Determine the (X, Y) coordinate at the center of the cell enclosing the given text.  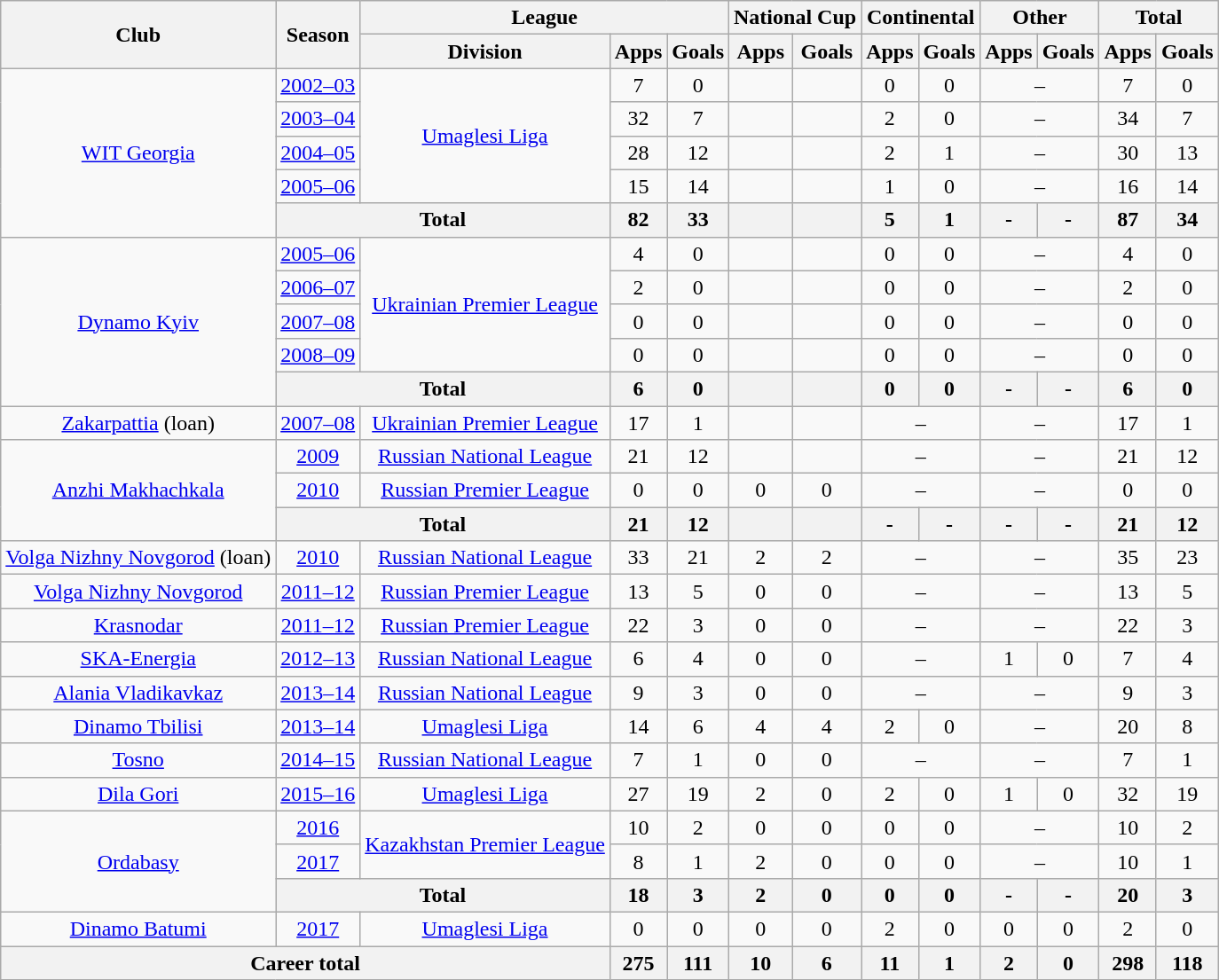
28 (638, 153)
2016 (318, 827)
Alania Vladikavkaz (138, 693)
Dila Gori (138, 794)
Kazakhstan Premier League (485, 844)
2015–16 (318, 794)
National Cup (795, 18)
2006–07 (318, 287)
Volga Nizhny Novgorod (loan) (138, 558)
298 (1128, 962)
Tosno (138, 760)
111 (698, 962)
30 (1128, 153)
275 (638, 962)
Dinamo Tbilisi (138, 726)
2008–09 (318, 355)
Division (485, 51)
Zakarpattia (loan) (138, 423)
Krasnodar (138, 625)
Season (318, 35)
WIT Georgia (138, 153)
87 (1128, 220)
2004–05 (318, 153)
27 (638, 794)
118 (1187, 962)
Ordabasy (138, 861)
Dinamo Batumi (138, 929)
Dynamo Kyiv (138, 321)
82 (638, 220)
15 (638, 186)
23 (1187, 558)
18 (638, 895)
11 (890, 962)
Career total (305, 962)
2009 (318, 457)
Club (138, 35)
Other (1040, 18)
Anzhi Makhachkala (138, 490)
16 (1128, 186)
2014–15 (318, 760)
2012–13 (318, 659)
SKA-Energia (138, 659)
Continental (921, 18)
35 (1128, 558)
2003–04 (318, 119)
League (545, 18)
2002–03 (318, 85)
Volga Nizhny Novgorod (138, 592)
